Capture the cell that displays the provided text and extract its (X, Y) central coordinate. 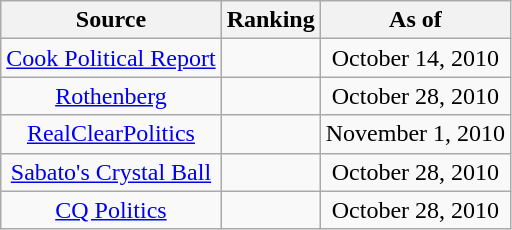
Rothenberg (111, 96)
October 14, 2010 (415, 58)
Sabato's Crystal Ball (111, 172)
Source (111, 20)
CQ Politics (111, 210)
Ranking (270, 20)
RealClearPolitics (111, 134)
Cook Political Report (111, 58)
November 1, 2010 (415, 134)
As of (415, 20)
